Extract the (x, y) coordinate from the center of the cell holding the provided text.  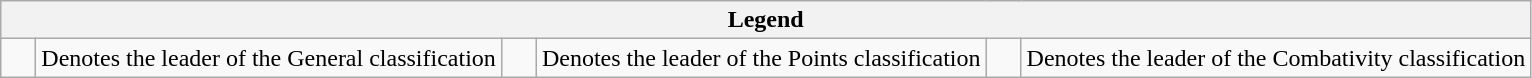
Denotes the leader of the General classification (269, 58)
Denotes the leader of the Points classification (761, 58)
Denotes the leader of the Combativity classification (1276, 58)
Legend (766, 20)
